Return [x, y] of the center of cell containing provided text 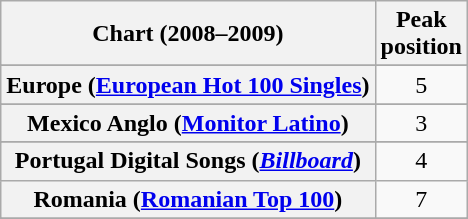
Europe (European Hot 100 Singles) [188, 85]
4 [421, 161]
Peakposition [421, 34]
Portugal Digital Songs (Billboard) [188, 161]
3 [421, 123]
5 [421, 85]
Romania (Romanian Top 100) [188, 199]
Mexico Anglo (Monitor Latino) [188, 123]
Chart (2008–2009) [188, 34]
7 [421, 199]
